Scan for the cell matching the given text and deliver its (x, y) coordinate at center. 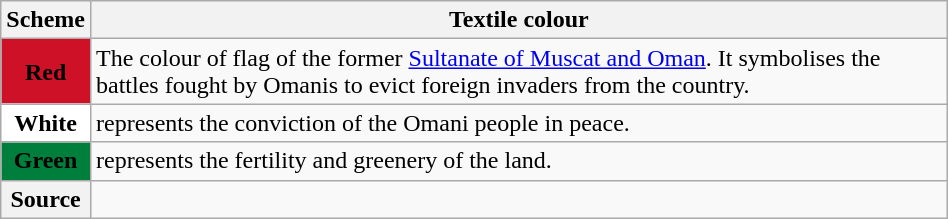
Green (46, 161)
White (46, 123)
Red (46, 72)
Source (46, 199)
represents the conviction of the Omani people in peace. (518, 123)
Scheme (46, 20)
The colour of flag of the former Sultanate of Muscat and Oman. It symbolises the battles fought by Omanis to evict foreign invaders from the country. (518, 72)
Textile colour (518, 20)
represents the fertility and greenery of the land. (518, 161)
